Identify which cell holds the provided text, then report its [x, y] central coordinate. 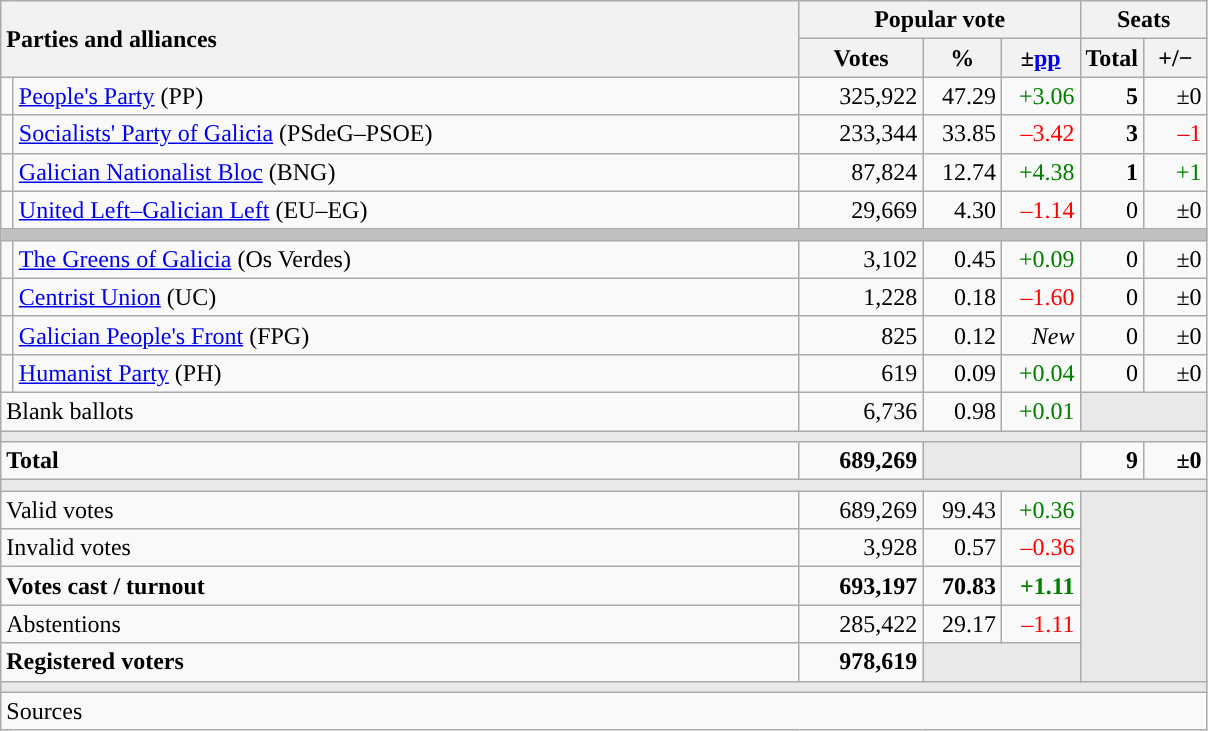
Votes [861, 58]
–1.14 [1040, 210]
Galician People's Front (FPG) [406, 335]
9 [1112, 461]
Humanist Party (PH) [406, 373]
325,922 [861, 96]
–1.11 [1040, 624]
+1.11 [1040, 586]
Centrist Union (UC) [406, 297]
0.12 [962, 335]
–1.60 [1040, 297]
978,619 [861, 662]
5 [1112, 96]
0.18 [962, 297]
–3.42 [1040, 134]
Blank ballots [400, 411]
–0.36 [1040, 548]
New [1040, 335]
+0.01 [1040, 411]
285,422 [861, 624]
Votes cast / turnout [400, 586]
693,197 [861, 586]
+0.36 [1040, 510]
The Greens of Galicia (Os Verdes) [406, 259]
+/− [1176, 58]
70.83 [962, 586]
Valid votes [400, 510]
People's Party (PP) [406, 96]
0.09 [962, 373]
% [962, 58]
0.57 [962, 548]
619 [861, 373]
825 [861, 335]
+0.09 [1040, 259]
4.30 [962, 210]
1 [1112, 172]
Seats [1144, 20]
6,736 [861, 411]
29.17 [962, 624]
Galician Nationalist Bloc (BNG) [406, 172]
Sources [604, 711]
Invalid votes [400, 548]
+1 [1176, 172]
233,344 [861, 134]
+0.04 [1040, 373]
12.74 [962, 172]
0.45 [962, 259]
0.98 [962, 411]
–1 [1176, 134]
Parties and alliances [400, 39]
±pp [1040, 58]
3,928 [861, 548]
29,669 [861, 210]
Popular vote [940, 20]
33.85 [962, 134]
Socialists' Party of Galicia (PSdeG–PSOE) [406, 134]
99.43 [962, 510]
+4.38 [1040, 172]
+3.06 [1040, 96]
47.29 [962, 96]
3 [1112, 134]
Registered voters [400, 662]
Abstentions [400, 624]
87,824 [861, 172]
1,228 [861, 297]
United Left–Galician Left (EU–EG) [406, 210]
3,102 [861, 259]
